Identify which cell holds the provided text, then report its (x, y) central coordinate. 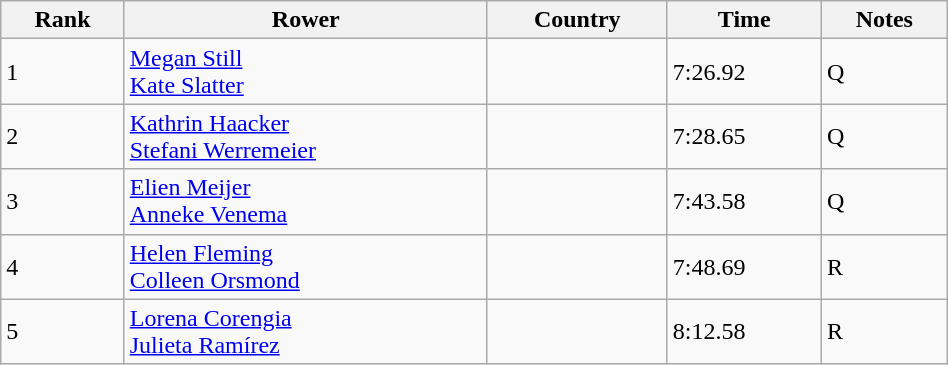
Kathrin HaackerStefani Werremeier (306, 136)
Time (744, 20)
5 (62, 332)
Notes (884, 20)
7:26.92 (744, 72)
Rower (306, 20)
7:28.65 (744, 136)
Lorena CorengiaJulieta Ramírez (306, 332)
7:48.69 (744, 266)
8:12.58 (744, 332)
Megan Still Kate Slatter (306, 72)
Rank (62, 20)
3 (62, 202)
Elien MeijerAnneke Venema (306, 202)
4 (62, 266)
Country (577, 20)
Helen FlemingColleen Orsmond (306, 266)
2 (62, 136)
7:43.58 (744, 202)
1 (62, 72)
